Capture the cell that displays the provided text and extract its (x, y) central coordinate. 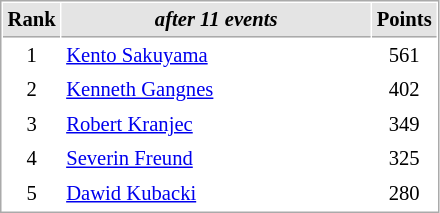
Dawid Kubacki (216, 194)
Rank (32, 20)
2 (32, 90)
325 (404, 158)
1 (32, 56)
Robert Kranjec (216, 124)
561 (404, 56)
402 (404, 90)
Kenneth Gangnes (216, 90)
4 (32, 158)
Severin Freund (216, 158)
Points (404, 20)
5 (32, 194)
280 (404, 194)
3 (32, 124)
349 (404, 124)
after 11 events (216, 20)
Kento Sakuyama (216, 56)
